For the text-containing cell, return its midpoint in (X, Y) coordinate format. 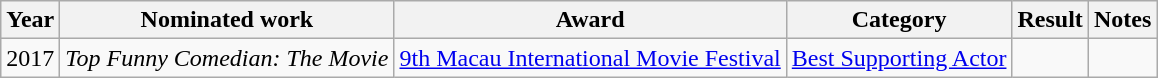
Top Funny Comedian: The Movie (227, 58)
Year (30, 20)
9th Macau International Movie Festival (590, 58)
Result (1050, 20)
2017 (30, 58)
Nominated work (227, 20)
Award (590, 20)
Category (899, 20)
Best Supporting Actor (899, 58)
Notes (1122, 20)
